Output the [x, y] coordinate of the center of the cell containing the given text.  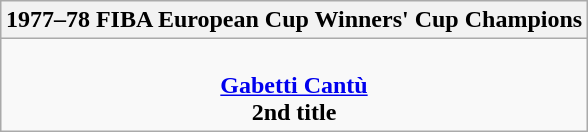
1977–78 FIBA European Cup Winners' Cup Champions [294, 20]
Gabetti Cantù 2nd title [294, 85]
